From the cell containing the given text, extract its center point as (x, y) coordinate. 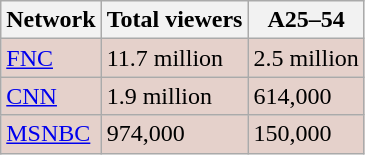
CNN (51, 96)
Total viewers (174, 20)
614,000 (306, 96)
Network (51, 20)
2.5 million (306, 58)
1.9 million (174, 96)
974,000 (174, 134)
FNC (51, 58)
A25–54 (306, 20)
11.7 million (174, 58)
MSNBC (51, 134)
150,000 (306, 134)
